Determine the [x, y] coordinate at the center of the cell enclosing the given text.  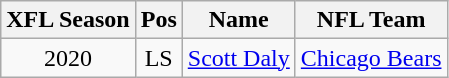
Pos [158, 20]
Name [238, 20]
XFL Season [68, 20]
Scott Daly [238, 58]
LS [158, 58]
Chicago Bears [371, 58]
NFL Team [371, 20]
2020 [68, 58]
